Scan for the cell matching the given text and deliver its (x, y) coordinate at center. 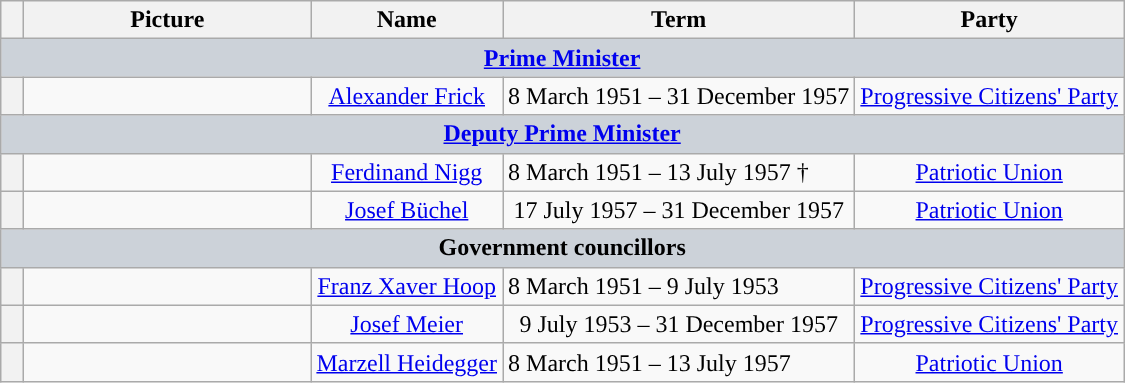
Name (407, 20)
Marzell Heidegger (407, 362)
17 July 1957 – 31 December 1957 (679, 210)
Josef Büchel (407, 210)
Franz Xaver Hoop (407, 286)
Government councillors (562, 248)
Ferdinand Nigg (407, 172)
8 March 1951 – 31 December 1957 (679, 96)
Party (990, 20)
8 March 1951 – 9 July 1953 (679, 286)
9 July 1953 – 31 December 1957 (679, 324)
8 March 1951 – 13 July 1957 † (679, 172)
8 March 1951 – 13 July 1957 (679, 362)
Prime Minister (562, 58)
Josef Meier (407, 324)
Picture (168, 20)
Alexander Frick (407, 96)
Deputy Prime Minister (562, 134)
Term (679, 20)
